Determine the [X, Y] coordinate at the center of the cell enclosing the given text.  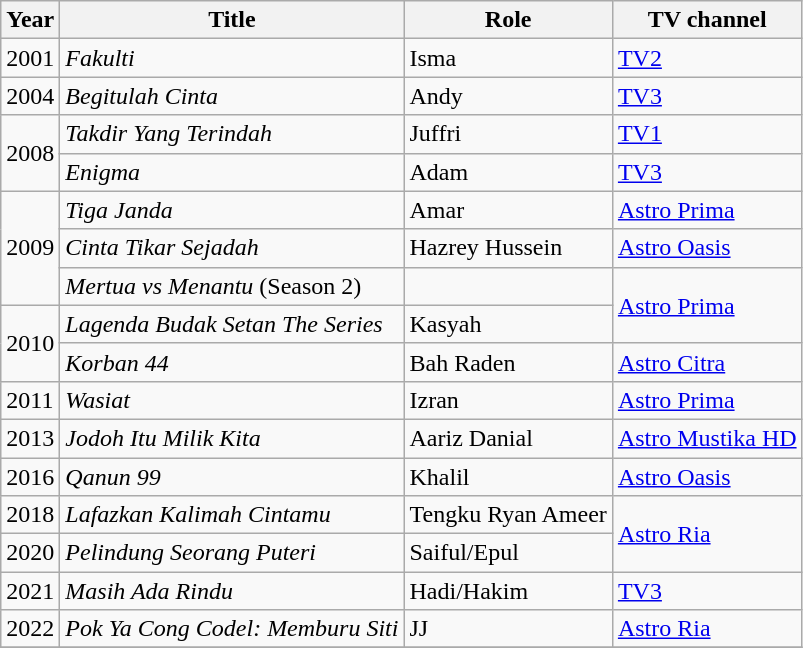
2011 [30, 400]
TV1 [707, 134]
Title [232, 20]
2016 [30, 477]
2013 [30, 438]
Tiga Janda [232, 210]
Astro Mustika HD [707, 438]
Bah Raden [508, 362]
Saiful/Epul [508, 553]
Kasyah [508, 324]
Khalil [508, 477]
Izran [508, 400]
2020 [30, 553]
Amar [508, 210]
Begitulah Cinta [232, 96]
Astro Citra [707, 362]
2008 [30, 153]
Pok Ya Cong Codel: Memburu Siti [232, 629]
Enigma [232, 172]
Takdir Yang Terindah [232, 134]
TV channel [707, 20]
Masih Ada Rindu [232, 591]
2009 [30, 248]
2021 [30, 591]
Year [30, 20]
Tengku Ryan Ameer [508, 515]
Pelindung Seorang Puteri [232, 553]
Aariz Danial [508, 438]
2022 [30, 629]
Juffri [508, 134]
TV2 [707, 58]
Adam [508, 172]
Qanun 99 [232, 477]
2018 [30, 515]
2010 [30, 343]
Korban 44 [232, 362]
Role [508, 20]
Jodoh Itu Milik Kita [232, 438]
Fakulti [232, 58]
Lafazkan Kalimah Cintamu [232, 515]
2004 [30, 96]
Isma [508, 58]
Cinta Tikar Sejadah [232, 248]
Lagenda Budak Setan The Series [232, 324]
Wasiat [232, 400]
2001 [30, 58]
Andy [508, 96]
Hadi/Hakim [508, 591]
Hazrey Hussein [508, 248]
Mertua vs Menantu (Season 2) [232, 286]
JJ [508, 629]
